Provide the [x, y] coordinate of the cell's center where the given text is located.  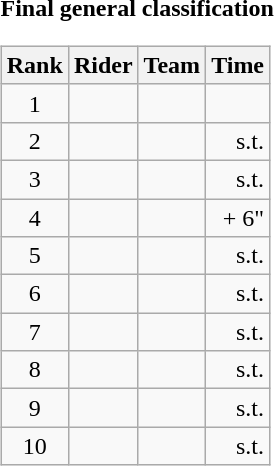
Team [172, 65]
5 [34, 256]
2 [34, 141]
9 [34, 408]
6 [34, 294]
3 [34, 179]
+ 6" [238, 217]
Rider [103, 65]
8 [34, 370]
10 [34, 446]
4 [34, 217]
7 [34, 332]
Time [238, 65]
Rank [34, 65]
1 [34, 103]
